Find where the given text appears and provide that cell's center as (X, Y) coordinate. 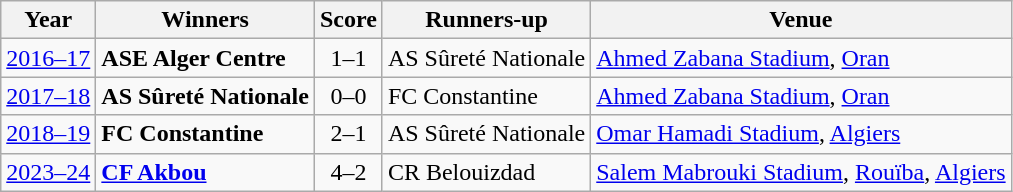
0–0 (348, 96)
2017–18 (48, 96)
2016–17 (48, 58)
Runners-up (486, 20)
Venue (801, 20)
Year (48, 20)
2023–24 (48, 172)
2018–19 (48, 134)
CF Akbou (206, 172)
Salem Mabrouki Stadium, Rouïba, Algiers (801, 172)
CR Belouizdad (486, 172)
Omar Hamadi Stadium, Algiers (801, 134)
Winners (206, 20)
4–2 (348, 172)
Score (348, 20)
ASE Alger Centre (206, 58)
1–1 (348, 58)
2–1 (348, 134)
